For the text-containing cell, return its midpoint in [x, y] coordinate format. 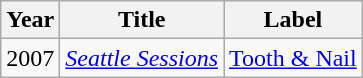
Title [142, 20]
Label [294, 20]
Year [30, 20]
Seattle Sessions [142, 58]
2007 [30, 58]
Tooth & Nail [294, 58]
